Search for the cell housing the specified text and yield its [x, y] center coordinate. 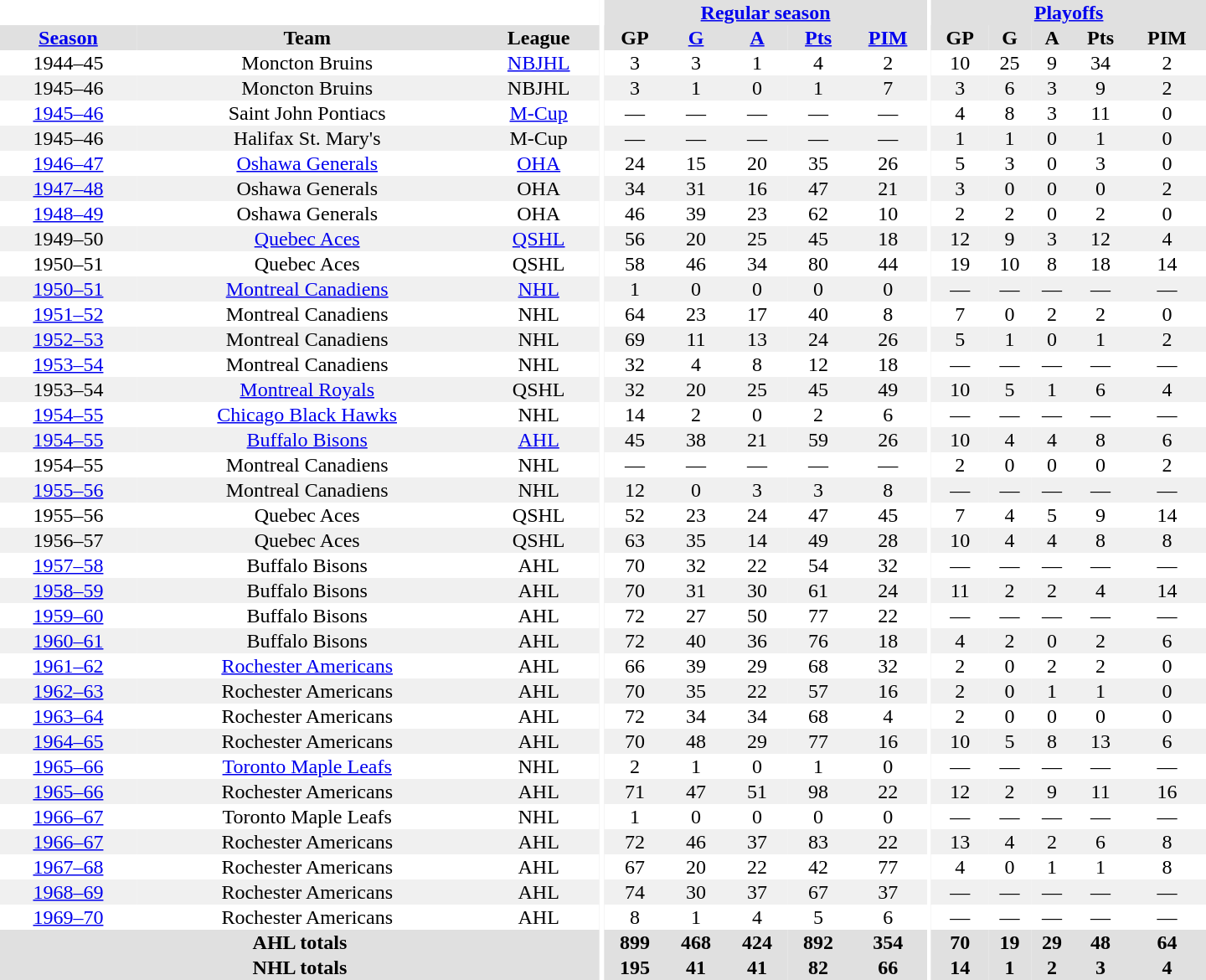
74 [635, 892]
Season [69, 38]
899 [635, 942]
Halifax St. Mary's [307, 138]
424 [757, 942]
80 [819, 264]
82 [819, 967]
1959–60 [69, 616]
1949–50 [69, 239]
83 [819, 842]
Regular season [765, 13]
17 [757, 314]
1958–59 [69, 591]
58 [635, 264]
1957–58 [69, 565]
1946–47 [69, 163]
44 [888, 264]
76 [819, 641]
69 [635, 339]
59 [819, 440]
1948–49 [69, 214]
468 [697, 942]
54 [819, 565]
1962–63 [69, 691]
15 [697, 163]
27 [697, 616]
NHL totals [300, 967]
892 [819, 942]
61 [819, 591]
1960–61 [69, 641]
1952–53 [69, 339]
AHL totals [300, 942]
Playoffs [1069, 13]
56 [635, 239]
1956–57 [69, 540]
28 [888, 540]
1944–45 [69, 63]
Chicago Black Hawks [307, 415]
71 [635, 792]
38 [697, 440]
Team [307, 38]
1968–69 [69, 892]
1967–68 [69, 867]
1969–70 [69, 917]
51 [757, 792]
50 [757, 616]
98 [819, 792]
1951–52 [69, 314]
1947–48 [69, 188]
1961–62 [69, 666]
Montreal Royals [307, 389]
Saint John Pontiacs [307, 113]
52 [635, 515]
1964–65 [69, 741]
36 [757, 641]
42 [819, 867]
57 [819, 691]
League [538, 38]
354 [888, 942]
195 [635, 967]
62 [819, 214]
63 [635, 540]
1963–64 [69, 716]
